Return [X, Y] of the center of cell containing provided text 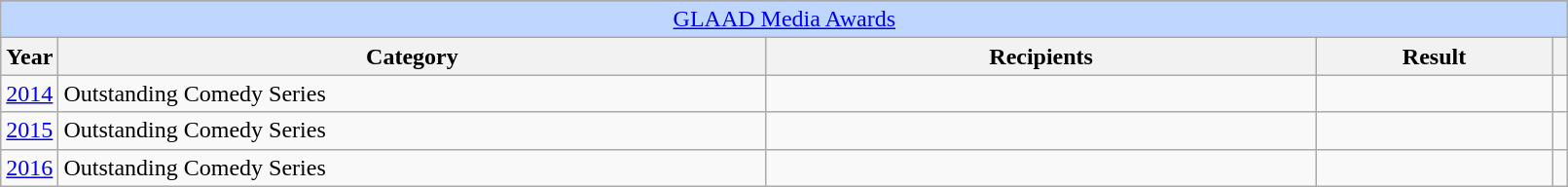
2015 [29, 131]
Recipients [1041, 56]
2014 [29, 93]
2016 [29, 168]
GLAAD Media Awards [784, 19]
Category [413, 56]
Result [1434, 56]
Year [29, 56]
